Pinpoint the cell where the given text exists, returning its [X, Y] midpoint coordinate. 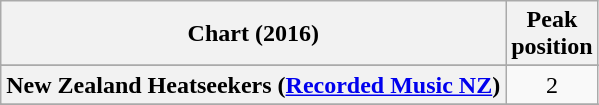
Peakposition [552, 34]
New Zealand Heatseekers (Recorded Music NZ) [254, 85]
2 [552, 85]
Chart (2016) [254, 34]
